Scan for the cell matching the given text and deliver its (X, Y) coordinate at center. 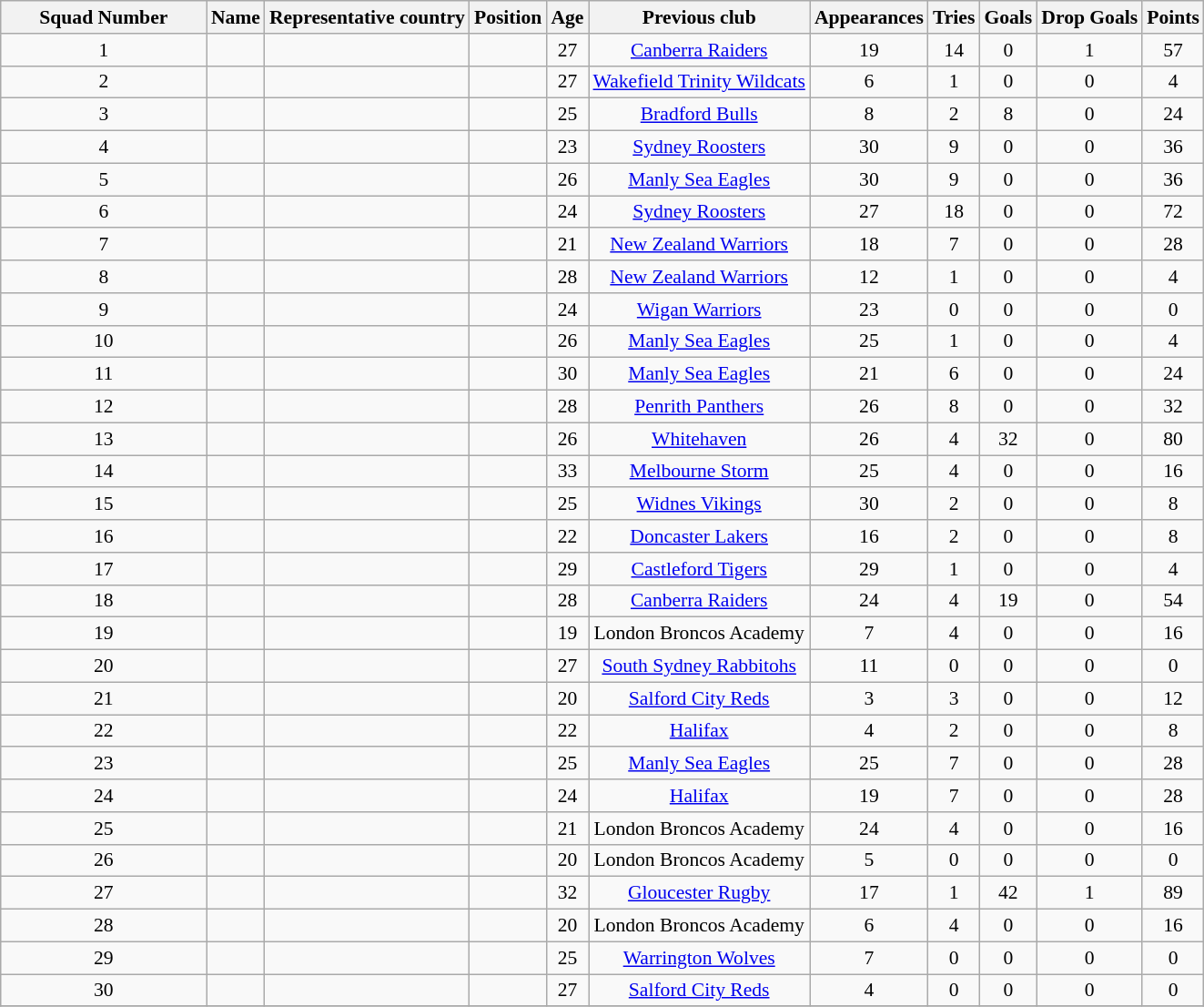
Drop Goals (1089, 17)
15 (104, 504)
42 (1008, 893)
Bradford Bulls (699, 115)
Representative country (368, 17)
54 (1173, 601)
Previous club (699, 17)
Widnes Vikings (699, 504)
10 (104, 341)
Warrington Wolves (699, 958)
Wakefield Trinity Wildcats (699, 82)
Position (508, 17)
72 (1173, 212)
Points (1173, 17)
Appearances (869, 17)
80 (1173, 439)
Goals (1008, 17)
Gloucester Rugby (699, 893)
Tries (954, 17)
Squad Number (104, 17)
Penrith Panthers (699, 407)
Wigan Warriors (699, 310)
89 (1173, 893)
Melbourne Storm (699, 472)
Name (236, 17)
Doncaster Lakers (699, 536)
Age (567, 17)
Whitehaven (699, 439)
South Sydney Rabbitohs (699, 666)
57 (1173, 50)
33 (567, 472)
13 (104, 439)
Castleford Tigers (699, 569)
